Identify which cell holds the provided text, then report its (x, y) central coordinate. 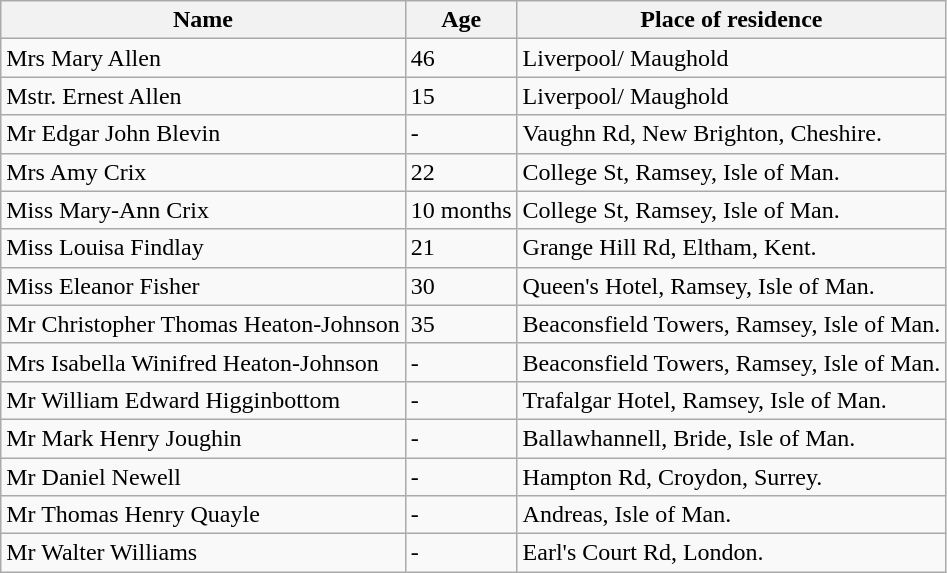
Earl's Court Rd, London. (732, 553)
Andreas, Isle of Man. (732, 515)
Grange Hill Rd, Eltham, Kent. (732, 248)
Hampton Rd, Croydon, Surrey. (732, 477)
Mrs Mary Allen (204, 58)
Mr Christopher Thomas Heaton-Johnson (204, 324)
Mr Mark Henry Joughin (204, 438)
Ballawhannell, Bride, Isle of Man. (732, 438)
21 (461, 248)
35 (461, 324)
Miss Louisa Findlay (204, 248)
30 (461, 286)
Age (461, 20)
Mrs Amy Crix (204, 172)
22 (461, 172)
Mr Edgar John Blevin (204, 134)
46 (461, 58)
Miss Eleanor Fisher (204, 286)
Mrs Isabella Winifred Heaton-Johnson (204, 362)
Mstr. Ernest Allen (204, 96)
Vaughn Rd, New Brighton, Cheshire. (732, 134)
Name (204, 20)
10 months (461, 210)
Mr William Edward Higginbottom (204, 400)
Mr Daniel Newell (204, 477)
Trafalgar Hotel, Ramsey, Isle of Man. (732, 400)
Miss Mary-Ann Crix (204, 210)
Place of residence (732, 20)
15 (461, 96)
Mr Thomas Henry Quayle (204, 515)
Mr Walter Williams (204, 553)
Queen's Hotel, Ramsey, Isle of Man. (732, 286)
